Locate the cell with the specified text and output its [x, y] center coordinate. 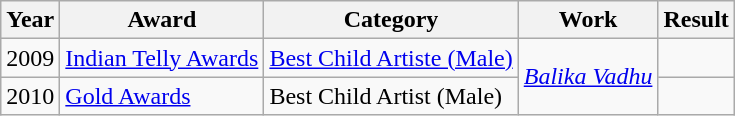
2010 [30, 96]
Result [696, 20]
2009 [30, 58]
Category [391, 20]
Gold Awards [162, 96]
Balika Vadhu [588, 77]
Best Child Artiste (Male) [391, 58]
Indian Telly Awards [162, 58]
Best Child Artist (Male) [391, 96]
Year [30, 20]
Work [588, 20]
Award [162, 20]
